Extract the (x, y) coordinate from the center of the cell holding the provided text.  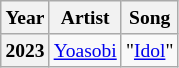
Yoasobi (85, 50)
Song (150, 18)
2023 (25, 50)
"Idol" (150, 50)
Year (25, 18)
Artist (85, 18)
